Output the (X, Y) coordinate of the center of the cell containing the given text.  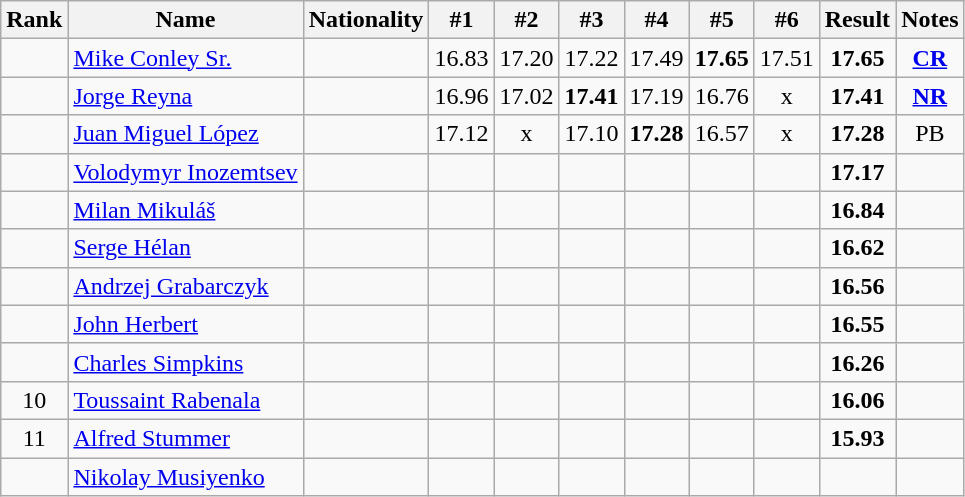
17.19 (656, 96)
Rank (34, 20)
15.93 (857, 438)
16.06 (857, 400)
17.49 (656, 58)
17.17 (857, 172)
#1 (462, 20)
PB (930, 134)
Volodymyr Inozemtsev (186, 172)
#4 (656, 20)
16.62 (857, 248)
Charles Simpkins (186, 362)
Mike Conley Sr. (186, 58)
17.02 (526, 96)
16.76 (722, 96)
Serge Hélan (186, 248)
#2 (526, 20)
10 (34, 400)
17.10 (592, 134)
Nikolay Musiyenko (186, 477)
#6 (786, 20)
17.12 (462, 134)
17.51 (786, 58)
Juan Miguel López (186, 134)
#3 (592, 20)
16.96 (462, 96)
Name (186, 20)
Andrzej Grabarczyk (186, 286)
17.22 (592, 58)
16.83 (462, 58)
#5 (722, 20)
Toussaint Rabenala (186, 400)
Nationality (366, 20)
16.57 (722, 134)
17.20 (526, 58)
16.26 (857, 362)
NR (930, 96)
Alfred Stummer (186, 438)
CR (930, 58)
16.55 (857, 324)
Milan Mikuláš (186, 210)
16.56 (857, 286)
16.84 (857, 210)
Jorge Reyna (186, 96)
11 (34, 438)
Notes (930, 20)
John Herbert (186, 324)
Result (857, 20)
